Provide the [X, Y] coordinate of the cell's center where the given text is located.  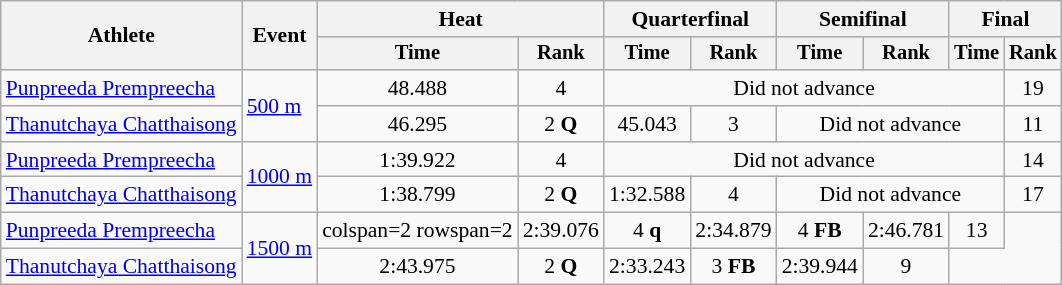
2:33.243 [647, 267]
Semifinal [864, 19]
500 m [280, 106]
2:39.944 [820, 267]
13 [976, 231]
2:39.076 [561, 231]
11 [1033, 124]
9 [906, 267]
4 FB [820, 231]
1:39.922 [418, 160]
2:46.781 [906, 231]
46.295 [418, 124]
19 [1033, 88]
3 FB [733, 267]
17 [1033, 195]
3 [733, 124]
1:38.799 [418, 195]
4 q [647, 231]
Event [280, 36]
1:32.588 [647, 195]
2:43.975 [418, 267]
48.488 [418, 88]
1500 m [280, 248]
colspan=2 rowspan=2 [418, 231]
Heat [460, 19]
2:34.879 [733, 231]
1000 m [280, 178]
Quarterfinal [690, 19]
45.043 [647, 124]
14 [1033, 160]
Athlete [122, 36]
Final [1005, 19]
